Scan for the cell matching the given text and deliver its [X, Y] coordinate at center. 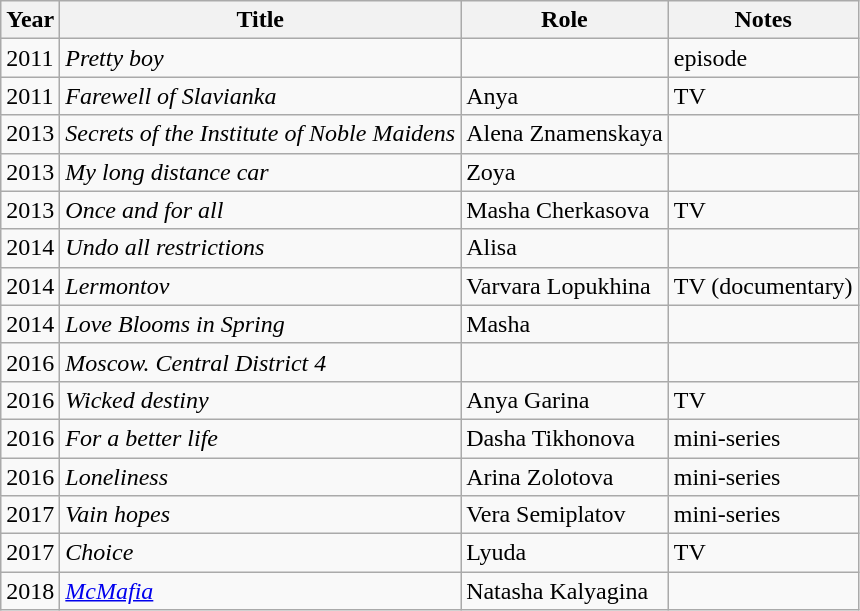
Vain hopes [260, 515]
Alisa [565, 248]
Secrets of the Institute of Noble Maidens [260, 134]
Undo all restrictions [260, 248]
Natasha Kalyagina [565, 591]
Dasha Tikhonova [565, 438]
Wicked destiny [260, 400]
Lyuda [565, 553]
Alena Znamenskaya [565, 134]
Title [260, 20]
2018 [30, 591]
McMafia [260, 591]
Varvara Lopukhina [565, 286]
Lermontov [260, 286]
My long distance car [260, 172]
Year [30, 20]
Farewell of Slavianka [260, 96]
Masha Cherkasova [565, 210]
Zoya [565, 172]
Choice [260, 553]
Anya Garina [565, 400]
Vera Semiplatov [565, 515]
Love Blooms in Spring [260, 324]
Role [565, 20]
For a better life [260, 438]
Notes [763, 20]
Anya [565, 96]
TV (documentary) [763, 286]
Once and for all [260, 210]
Pretty boy [260, 58]
Loneliness [260, 477]
episode [763, 58]
Moscow. Central District 4 [260, 362]
Masha [565, 324]
Arina Zolotova [565, 477]
